Capture the cell that displays the provided text and extract its [X, Y] central coordinate. 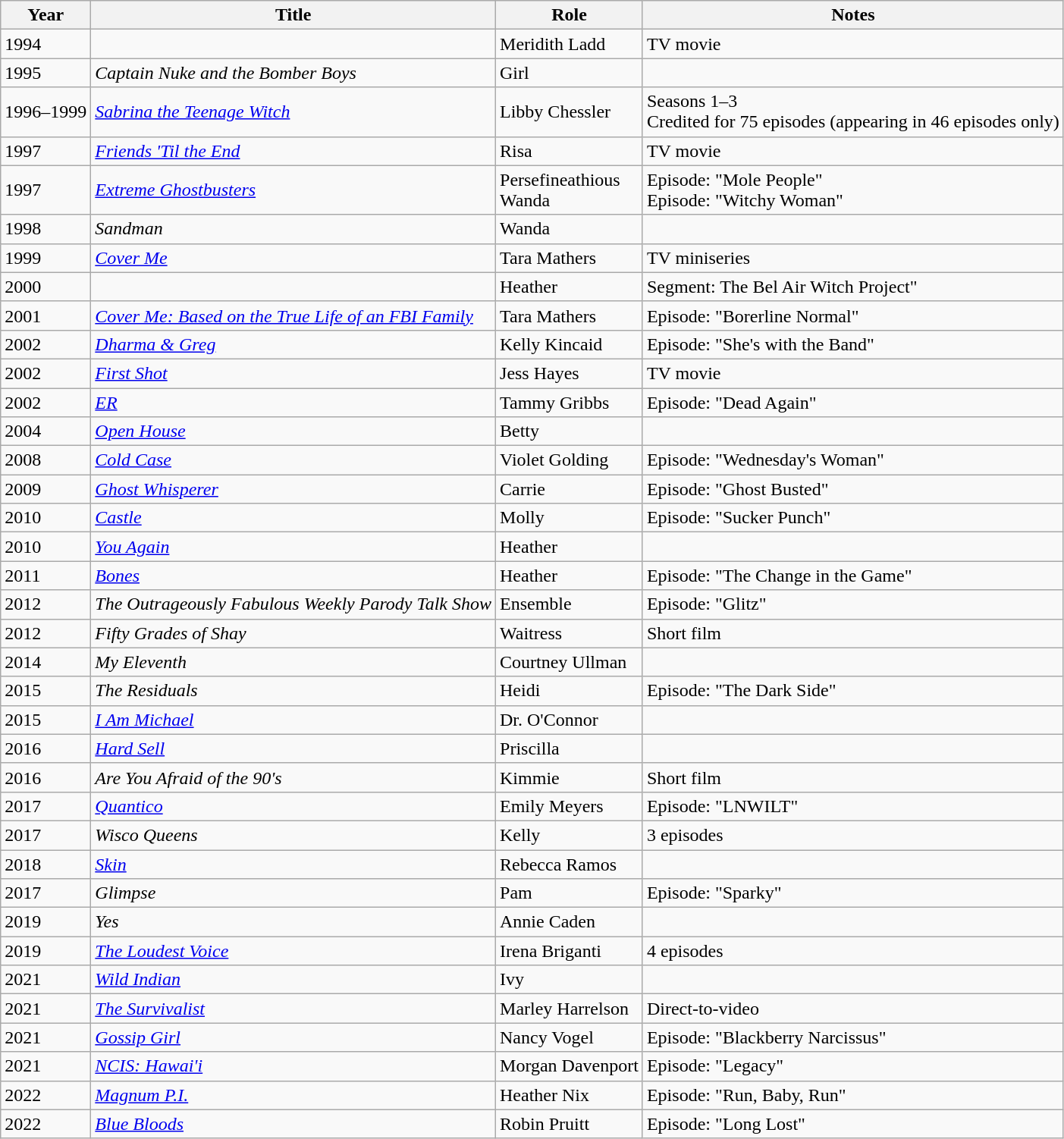
Irena Briganti [570, 951]
Meridith Ladd [570, 44]
PersefineathiousWanda [570, 190]
Violet Golding [570, 460]
Cold Case [293, 460]
Episode: "Sparky" [852, 893]
Kelly Kincaid [570, 344]
2009 [46, 489]
Annie Caden [570, 922]
2000 [46, 287]
Emily Meyers [570, 806]
1996–1999 [46, 112]
Episode: "Sucker Punch" [852, 518]
Fifty Grades of Shay [293, 633]
Episode: "Mole People"Episode: "Witchy Woman" [852, 190]
ER [293, 403]
Episode: "LNWILT" [852, 806]
Hard Sell [293, 748]
Wanda [570, 229]
The Survivalist [293, 1009]
Captain Nuke and the Bomber Boys [293, 73]
Direct-to-video [852, 1009]
Magnum P.I. [293, 1095]
Pam [570, 893]
Priscilla [570, 748]
The Outrageously Fabulous Weekly Parody Talk Show [293, 604]
Dr. O'Connor [570, 720]
Bones [293, 576]
Role [570, 15]
TV miniseries [852, 258]
Yes [293, 922]
Marley Harrelson [570, 1009]
Title [293, 15]
Wild Indian [293, 980]
3 episodes [852, 835]
Episode: "She's with the Band" [852, 344]
Episode: "Glitz" [852, 604]
Seasons 1–3 Credited for 75 episodes (appearing in 46 episodes only) [852, 112]
Episode: "Borerline Normal" [852, 315]
Libby Chessler [570, 112]
2018 [46, 864]
Sabrina the Teenage Witch [293, 112]
Episode: "Dead Again" [852, 403]
You Again [293, 547]
Ivy [570, 980]
Girl [570, 73]
Tammy Gribbs [570, 403]
The Loudest Voice [293, 951]
NCIS: Hawai'i [293, 1066]
1999 [46, 258]
Dharma & Greg [293, 344]
Friends 'Til the End [293, 151]
Cover Me: Based on the True Life of an FBI Family [293, 315]
Heather Nix [570, 1095]
2004 [46, 431]
2001 [46, 315]
Wisco Queens [293, 835]
First Shot [293, 373]
Kelly [570, 835]
Sandman [293, 229]
2008 [46, 460]
Episode: "Ghost Busted" [852, 489]
Courtney Ullman [570, 662]
Rebecca Ramos [570, 864]
Skin [293, 864]
Robin Pruitt [570, 1124]
Betty [570, 431]
Cover Me [293, 258]
Are You Afraid of the 90's [293, 777]
Castle [293, 518]
The Residuals [293, 691]
Notes [852, 15]
Episode: "Run, Baby, Run" [852, 1095]
Extreme Ghostbusters [293, 190]
Episode: "Legacy" [852, 1066]
1994 [46, 44]
Segment: The Bel Air Witch Project" [852, 287]
Molly [570, 518]
2014 [46, 662]
Episode: "The Dark Side" [852, 691]
Morgan Davenport [570, 1066]
Risa [570, 151]
2011 [46, 576]
Carrie [570, 489]
Episode: "Long Lost" [852, 1124]
Episode: "Wednesday's Woman" [852, 460]
1995 [46, 73]
Episode: "Blackberry Narcissus" [852, 1037]
Episode: "The Change in the Game" [852, 576]
Open House [293, 431]
My Eleventh [293, 662]
Jess Hayes [570, 373]
Nancy Vogel [570, 1037]
1998 [46, 229]
Glimpse [293, 893]
Kimmie [570, 777]
Blue Bloods [293, 1124]
Waitress [570, 633]
I Am Michael [293, 720]
Year [46, 15]
Ghost Whisperer [293, 489]
Heidi [570, 691]
4 episodes [852, 951]
Ensemble [570, 604]
Quantico [293, 806]
Gossip Girl [293, 1037]
